Search for the cell housing the specified text and yield its [X, Y] center coordinate. 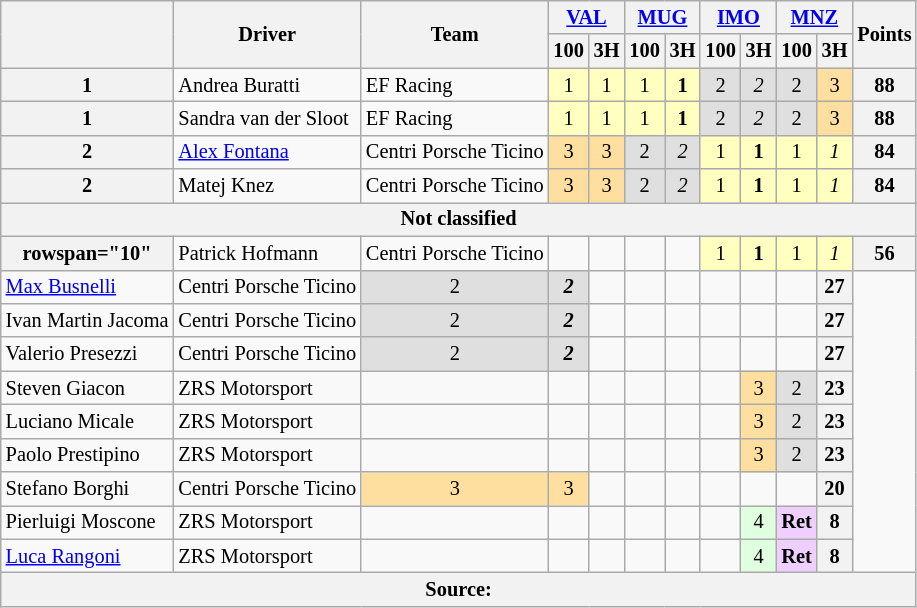
Luca Rangoni [88, 556]
Valerio Presezzi [88, 354]
Driver [267, 34]
Alex Fontana [267, 152]
Points [884, 34]
Source: [459, 589]
Not classified [459, 219]
MUG [662, 17]
Stefano Borghi [88, 489]
Team [455, 34]
IMO [738, 17]
VAL [587, 17]
Pierluigi Moscone [88, 522]
Andrea Buratti [267, 85]
Max Busnelli [88, 287]
rowspan="10" [88, 253]
MNZ [814, 17]
Sandra van der Sloot [267, 118]
20 [835, 489]
Luciano Micale [88, 421]
56 [884, 253]
Ivan Martin Jacoma [88, 320]
Patrick Hofmann [267, 253]
Steven Giacon [88, 388]
Matej Knez [267, 186]
Paolo Prestipino [88, 455]
